For the text-containing cell, return its midpoint in [x, y] coordinate format. 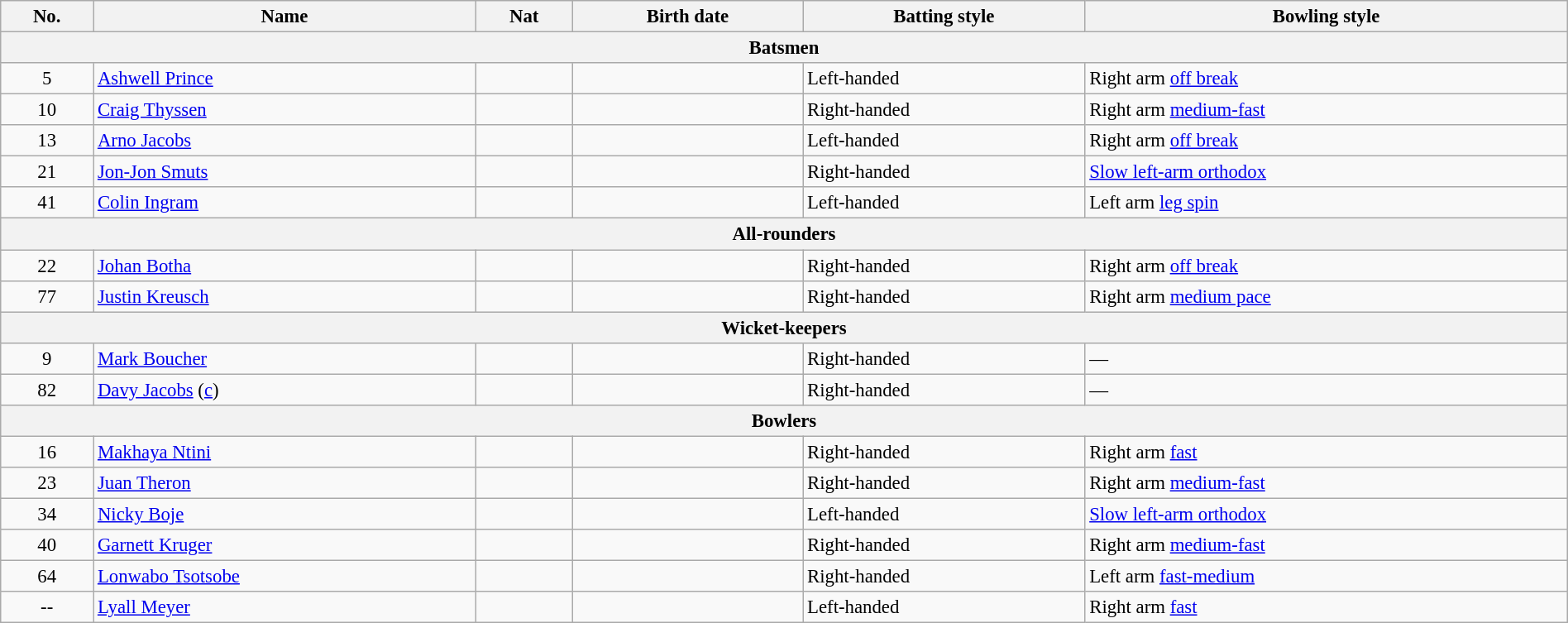
Lonwabo Tsotsobe [284, 577]
Name [284, 17]
Juan Theron [284, 483]
77 [47, 296]
Mark Boucher [284, 358]
Nicky Boje [284, 514]
Arno Jacobs [284, 141]
Jon-Jon Smuts [284, 172]
23 [47, 483]
16 [47, 452]
64 [47, 577]
22 [47, 266]
Nat [524, 17]
10 [47, 110]
9 [47, 358]
Batting style [944, 17]
Lyall Meyer [284, 607]
Ashwell Prince [284, 79]
Bowlers [784, 421]
Batsmen [784, 48]
Birth date [688, 17]
Justin Kreusch [284, 296]
Johan Botha [284, 266]
5 [47, 79]
No. [47, 17]
Garnett Kruger [284, 545]
34 [47, 514]
All-rounders [784, 234]
13 [47, 141]
Left arm fast-medium [1327, 577]
Bowling style [1327, 17]
41 [47, 203]
Right arm medium pace [1327, 296]
Left arm leg spin [1327, 203]
Wicket-keepers [784, 328]
Craig Thyssen [284, 110]
Davy Jacobs (c) [284, 390]
-- [47, 607]
21 [47, 172]
82 [47, 390]
40 [47, 545]
Makhaya Ntini [284, 452]
Colin Ingram [284, 203]
